For the text-containing cell, return its midpoint in [X, Y] coordinate format. 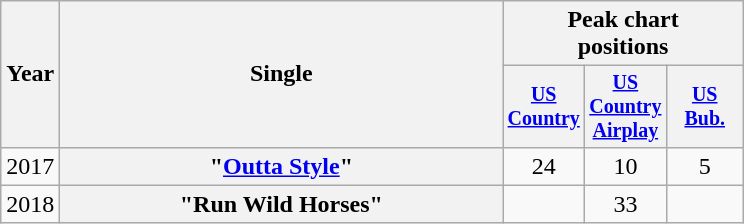
Year [30, 74]
24 [544, 166]
33 [626, 204]
USBub. [704, 106]
"Outta Style" [282, 166]
Single [282, 74]
Peak chartpositions [623, 34]
US Country [544, 106]
US Country Airplay [626, 106]
5 [704, 166]
2018 [30, 204]
"Run Wild Horses" [282, 204]
10 [626, 166]
2017 [30, 166]
